Pinpoint the cell where the given text exists, returning its (X, Y) midpoint coordinate. 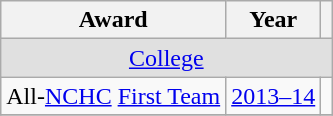
All-NCHC First Team (114, 96)
Year (274, 20)
Award (114, 20)
2013–14 (274, 96)
College (166, 58)
